Find where the given text appears and provide that cell's center as [X, Y] coordinate. 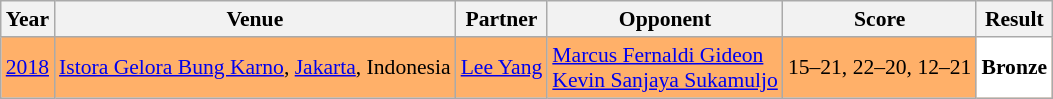
Partner [502, 19]
15–21, 22–20, 12–21 [880, 68]
Year [28, 19]
Result [1014, 19]
Bronze [1014, 68]
Lee Yang [502, 68]
Venue [255, 19]
Opponent [665, 19]
Istora Gelora Bung Karno, Jakarta, Indonesia [255, 68]
2018 [28, 68]
Score [880, 19]
Marcus Fernaldi Gideon Kevin Sanjaya Sukamuljo [665, 68]
